For the text-containing cell, return its midpoint in (x, y) coordinate format. 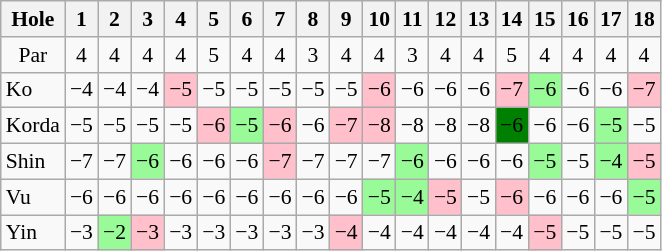
8 (312, 19)
Yin (33, 233)
Par (33, 55)
16 (578, 19)
13 (478, 19)
18 (644, 19)
6 (246, 19)
1 (82, 19)
12 (446, 19)
14 (512, 19)
2 (114, 19)
10 (380, 19)
9 (346, 19)
Ko (33, 90)
Vu (33, 197)
Hole (33, 19)
17 (610, 19)
Korda (33, 126)
15 (544, 19)
Shin (33, 162)
−2 (114, 233)
7 (280, 19)
11 (412, 19)
